Pinpoint the cell where the given text exists, returning its [X, Y] midpoint coordinate. 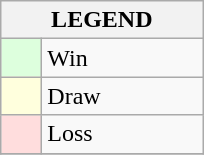
Draw [122, 96]
Loss [122, 134]
Win [122, 58]
LEGEND [102, 20]
